Identify which cell holds the provided text, then report its [x, y] central coordinate. 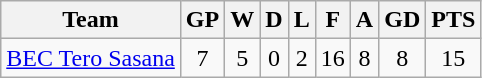
5 [242, 58]
2 [302, 58]
F [332, 20]
0 [274, 58]
15 [454, 58]
16 [332, 58]
GD [402, 20]
GP [202, 20]
W [242, 20]
D [274, 20]
PTS [454, 20]
BEC Tero Sasana [91, 58]
A [364, 20]
7 [202, 58]
L [302, 20]
Team [91, 20]
